Provide the (X, Y) coordinate of the cell's center where the given text is located.  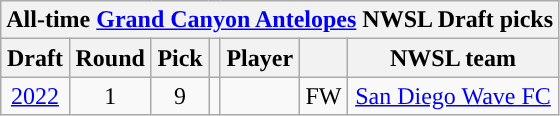
1 (110, 96)
All-time Grand Canyon Antelopes NWSL Draft picks (280, 20)
Pick (180, 58)
FW (323, 96)
Player (260, 58)
9 (180, 96)
2022 (35, 96)
NWSL team (452, 58)
Draft (35, 58)
San Diego Wave FC (452, 96)
Round (110, 58)
